Return (X, Y) of the center of cell containing provided text 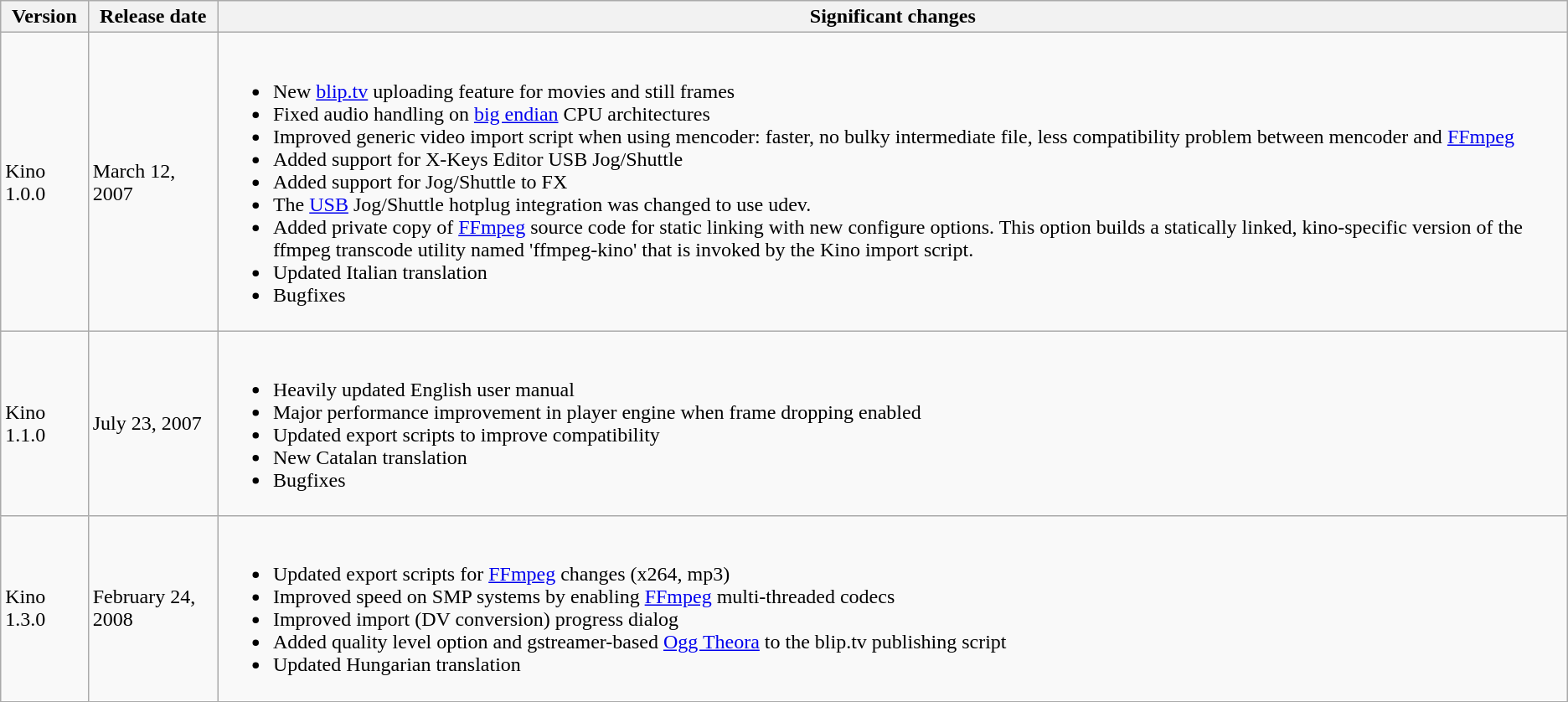
Version (44, 17)
February 24, 2008 (152, 608)
Kino 1.1.0 (44, 424)
Significant changes (893, 17)
Kino 1.3.0 (44, 608)
March 12, 2007 (152, 182)
Release date (152, 17)
July 23, 2007 (152, 424)
Kino 1.0.0 (44, 182)
